For the text-containing cell, return its midpoint in (X, Y) coordinate format. 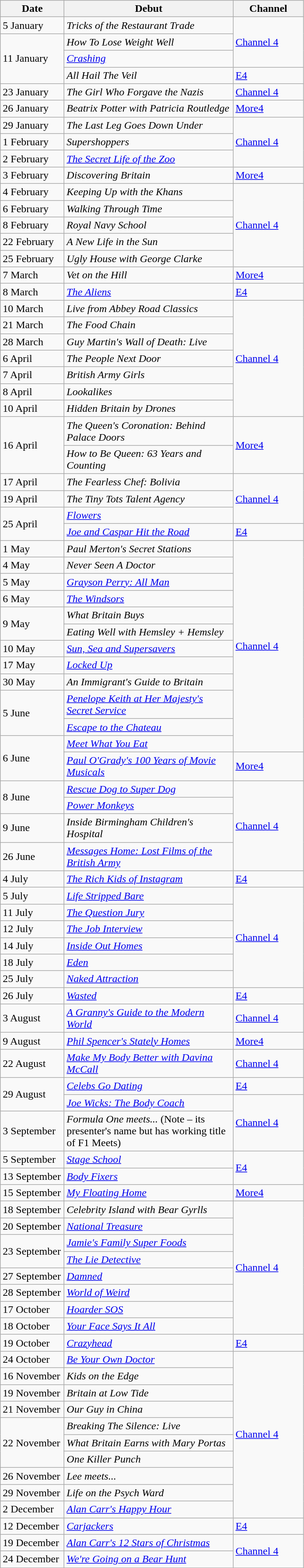
Your Face Says It All (149, 1326)
18 October (32, 1326)
11 July (32, 912)
Inside Out Homes (149, 946)
14 July (32, 946)
Never Seen A Doctor (149, 565)
3 August (32, 1018)
24 December (32, 1559)
World of Weird (149, 1293)
Paul Merton's Secret Stations (149, 549)
Vet on the Hill (149, 275)
National Treasure (149, 1226)
15 September (32, 1193)
Royal Navy School (149, 225)
British Army Girls (149, 375)
Walking Through Time (149, 209)
5 May (32, 582)
6 June (32, 758)
We're Going on a Bear Hunt (149, 1559)
12 December (32, 1526)
Hoarder SOS (149, 1309)
Inside Birmingham Children's Hospital (149, 828)
9 June (32, 828)
18 July (32, 962)
Formula One meets... (Note – its presenter's name but has working title of F1 Meets) (149, 1131)
How To Lose Weight Well (149, 42)
19 December (32, 1543)
The Job Interview (149, 929)
Life on the Psych Ward (149, 1493)
Date (32, 9)
5 September (32, 1160)
28 September (32, 1293)
23 January (32, 92)
8 April (32, 392)
16 November (32, 1376)
24 October (32, 1359)
Rescue Dog to Super Dog (149, 789)
25 April (32, 524)
The Aliens (149, 292)
Ugly House with George Clarke (149, 259)
7 April (32, 375)
Wasted (149, 996)
Be Your Own Doctor (149, 1359)
9 August (32, 1041)
Discovering Britain (149, 175)
29 January (32, 125)
Make My Body Better with Davina McCall (149, 1063)
A Granny's Guide to the Modern World (149, 1018)
One Killer Punch (149, 1459)
Body Fixers (149, 1176)
19 April (32, 498)
10 March (32, 309)
Jamie's Family Super Foods (149, 1243)
The Rich Kids of Instagram (149, 879)
The Girl Who Forgave the Nazis (149, 92)
Guy Martin's Wall of Death: Live (149, 342)
4 February (32, 192)
8 February (32, 225)
Phil Spencer's Stately Homes (149, 1041)
18 September (32, 1210)
10 April (32, 408)
The Tiny Tots Talent Agency (149, 498)
A New Life in the Sun (149, 242)
25 February (32, 259)
Crashing (149, 59)
20 September (32, 1226)
Sun, Sea and Supersavers (149, 649)
Our Guy in China (149, 1410)
Tricks of the Restaurant Trade (149, 25)
The Last Leg Goes Down Under (149, 125)
The People Next Door (149, 358)
Alan Carr's Happy Hour (149, 1509)
Locked Up (149, 665)
Carjackers (149, 1526)
19 November (32, 1393)
Joe and Caspar Hit the Road (149, 532)
Breaking The Silence: Live (149, 1426)
The Windsors (149, 599)
Damned (149, 1276)
26 November (32, 1476)
Channel (269, 9)
Celebs Go Dating (149, 1086)
22 November (32, 1443)
22 August (32, 1063)
10 May (32, 649)
My Floating Home (149, 1193)
Flowers (149, 516)
2 February (32, 158)
29 November (32, 1493)
The Question Jury (149, 912)
21 March (32, 325)
6 May (32, 599)
Celebrity Island with Bear Gyrlls (149, 1210)
How to Be Queen: 63 Years and Counting (149, 460)
8 March (32, 292)
Eating Well with Hemsley + Hemsley (149, 632)
Crazyhead (149, 1343)
22 February (32, 242)
21 November (32, 1410)
26 January (32, 109)
Alan Carr's 12 Stars of Christmas (149, 1543)
5 January (32, 25)
1 May (32, 549)
Live from Abbey Road Classics (149, 309)
Debut (149, 9)
17 May (32, 665)
Lee meets... (149, 1476)
What Britain Earns with Mary Portas (149, 1443)
28 March (32, 342)
17 April (32, 482)
Life Stripped Bare (149, 896)
Eden (149, 962)
The Lie Detective (149, 1259)
5 July (32, 896)
All Hail The Veil (149, 75)
Joe Wicks: The Body Coach (149, 1102)
8 June (32, 797)
30 May (32, 682)
Grayson Perry: All Man (149, 582)
Kids on the Edge (149, 1376)
The Queen's Coronation: Behind Palace Doors (149, 431)
Naked Attraction (149, 979)
6 February (32, 209)
4 July (32, 879)
26 June (32, 857)
9 May (32, 624)
The Food Chain (149, 325)
The Fearless Chef: Bolivia (149, 482)
2 December (32, 1509)
What Britain Buys (149, 615)
Power Monkeys (149, 806)
Penelope Keith at Her Majesty's Secret Service (149, 705)
Beatrix Potter with Patricia Routledge (149, 109)
The Secret Life of the Zoo (149, 158)
Messages Home: Lost Films of the British Army (149, 857)
16 April (32, 445)
11 January (32, 59)
4 May (32, 565)
Stage School (149, 1160)
29 August (32, 1094)
Hidden Britain by Drones (149, 408)
25 July (32, 979)
Escape to the Chateau (149, 727)
Britain at Low Tide (149, 1393)
27 September (32, 1276)
3 September (32, 1131)
Lookalikes (149, 392)
Keeping Up with the Khans (149, 192)
26 July (32, 996)
19 October (32, 1343)
Supershoppers (149, 142)
Paul O'Grady's 100 Years of Movie Musicals (149, 766)
Meet What You Eat (149, 744)
6 April (32, 358)
13 September (32, 1176)
23 September (32, 1251)
3 February (32, 175)
5 June (32, 712)
12 July (32, 929)
7 March (32, 275)
1 February (32, 142)
An Immigrant's Guide to Britain (149, 682)
17 October (32, 1309)
